Find where the given text appears and provide that cell's center as (x, y) coordinate. 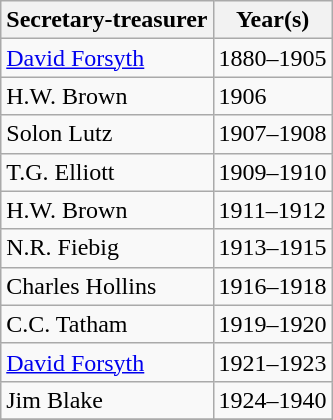
1921–1923 (272, 362)
Charles Hollins (107, 286)
1909–1910 (272, 172)
1907–1908 (272, 134)
1916–1918 (272, 286)
1924–1940 (272, 400)
Secretary-treasurer (107, 20)
1911–1912 (272, 210)
Solon Lutz (107, 134)
T.G. Elliott (107, 172)
Year(s) (272, 20)
1919–1920 (272, 324)
1880–1905 (272, 58)
C.C. Tatham (107, 324)
N.R. Fiebig (107, 248)
1906 (272, 96)
1913–1915 (272, 248)
Jim Blake (107, 400)
